Scan for the cell matching the given text and deliver its (x, y) coordinate at center. 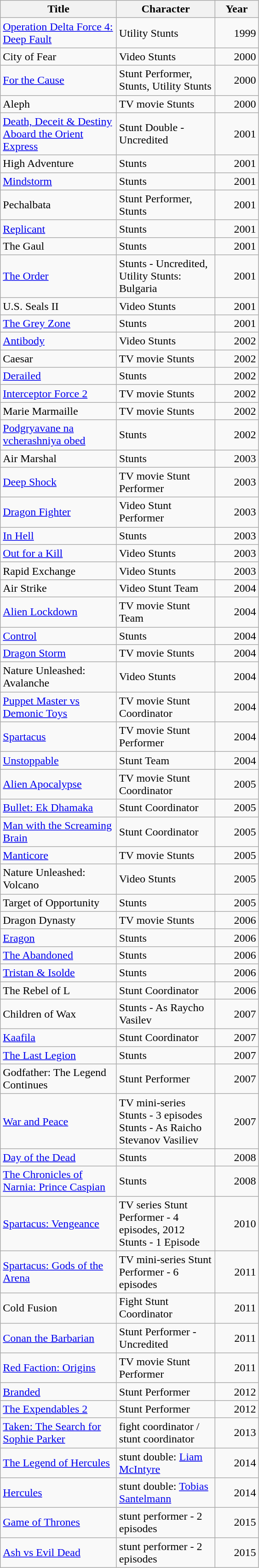
stunt double: Tobias Santelmann (166, 1493)
Dragon Dynasty (59, 920)
The Expendables 2 (59, 1409)
Cold Fusion (59, 1308)
Podgryavane na vcherashniya obed (59, 435)
Character (166, 9)
Stunt Team (166, 761)
TV mini-series Stunts - 3 episodes Stunts - As Raicho Stevanov Vasiliev (166, 1121)
Kaafila (59, 1038)
Red Faction: Origins (59, 1368)
Manticore (59, 855)
2013 (236, 1433)
Fight Stunt Coordinator (166, 1308)
Alien Lockdown (59, 612)
Mindstorm (59, 181)
Operation Delta Force 4: Deep Fault (59, 33)
The Order (59, 276)
Death, Deceit & Destiny Aboard the Orient Express (59, 134)
The Abandoned (59, 955)
Hercules (59, 1493)
Bullet: Ek Dhamaka (59, 808)
Dragon Storm (59, 653)
Stunt Performer - Uncredited (166, 1338)
Nature Unleashed: Avalanche (59, 677)
Alien Apocalypse (59, 784)
Dragon Fighter (59, 512)
Rapid Exchange (59, 571)
Interceptor Force 2 (59, 394)
Air Strike (59, 588)
The Gaul (59, 246)
Out for a Kill (59, 553)
TV mini-series Stunt Performer - 6 episodes (166, 1272)
Air Marshal (59, 458)
Title (59, 9)
Derailed (59, 376)
TV series Stunt Performer - 4 episodes, 2012 Stunts - 1 Episode (166, 1223)
Conan the Barbarian (59, 1338)
Stunt Double - Uncredited (166, 134)
Marie Marmaille (59, 411)
stunt double: Liam McIntyre (166, 1462)
The Rebel of L (59, 990)
Aleph (59, 104)
Unstoppable (59, 761)
TV movie Stunt Team (166, 612)
Replicant (59, 229)
Year (236, 9)
Puppet Master vs Demonic Toys (59, 707)
City of Fear (59, 57)
Game of Thrones (59, 1523)
Antibody (59, 341)
For the Cause (59, 80)
1999 (236, 33)
Deep Shock (59, 482)
Stunts - Uncredited, Utility Stunts: Bulgaria (166, 276)
High Adventure (59, 164)
The Chronicles of Narnia: Prince Caspian (59, 1181)
Video Stunt Team (166, 588)
fight coordinator / stunt coordinator (166, 1433)
Target of Opportunity (59, 903)
Ash vs Evil Dead (59, 1552)
The Last Legion (59, 1055)
Stunts - As Raycho Vasilev (166, 1014)
Control (59, 636)
The Legend of Hercules (59, 1462)
2010 (236, 1223)
Pechalbata (59, 205)
Tristan & Isolde (59, 973)
Spartacus: Vengeance (59, 1223)
Nature Unleashed: Volcano (59, 879)
Stunt Performer, Stunts, Utility Stunts (166, 80)
Godfather: The Legend Continues (59, 1079)
U.S. Seals II (59, 306)
Eragon (59, 938)
Utility Stunts (166, 33)
Branded (59, 1391)
Spartacus (59, 737)
Caesar (59, 359)
Taken: The Search for Sophie Parker (59, 1433)
Stunt Performer, Stunts (166, 205)
Day of the Dead (59, 1157)
Spartacus: Gods of the Arena (59, 1272)
The Grey Zone (59, 324)
Video Stunt Performer (166, 512)
Man with the Screaming Brain (59, 831)
Children of Wax (59, 1014)
In Hell (59, 536)
War and Peace (59, 1121)
